Return (X, Y) of the center of cell containing provided text 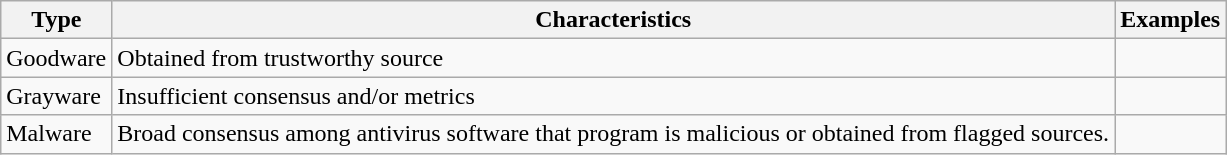
Type (56, 20)
Goodware (56, 58)
Grayware (56, 96)
Broad consensus among antivirus software that program is malicious or obtained from flagged sources. (614, 134)
Obtained from trustworthy source (614, 58)
Malware (56, 134)
Characteristics (614, 20)
Insufficient consensus and/or metrics (614, 96)
Examples (1170, 20)
